Detect which cell encompasses the target text, then output its (X, Y) center coordinate. 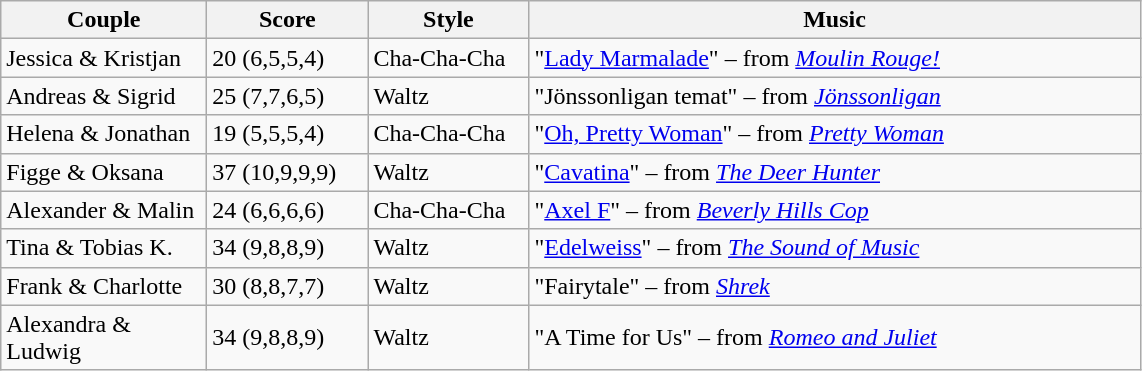
25 (7,7,6,5) (288, 96)
19 (5,5,5,4) (288, 134)
Couple (104, 20)
"Cavatina" – from The Deer Hunter (834, 172)
"Jönssonligan temat" – from Jönssonligan (834, 96)
Alexandra & Ludwig (104, 338)
Andreas & Sigrid (104, 96)
30 (8,8,7,7) (288, 286)
Tina & Tobias K. (104, 248)
"Fairytale" – from Shrek (834, 286)
"A Time for Us" – from Romeo and Juliet (834, 338)
Helena & Jonathan (104, 134)
Score (288, 20)
Jessica & Kristjan (104, 58)
"Edelweiss" – from The Sound of Music (834, 248)
Frank & Charlotte (104, 286)
20 (6,5,5,4) (288, 58)
"Lady Marmalade" – from Moulin Rouge! (834, 58)
Music (834, 20)
"Axel F" – from Beverly Hills Cop (834, 210)
Figge & Oksana (104, 172)
Style (448, 20)
37 (10,9,9,9) (288, 172)
Alexander & Malin (104, 210)
24 (6,6,6,6) (288, 210)
"Oh, Pretty Woman" – from Pretty Woman (834, 134)
